Capture the cell that displays the provided text and extract its (X, Y) central coordinate. 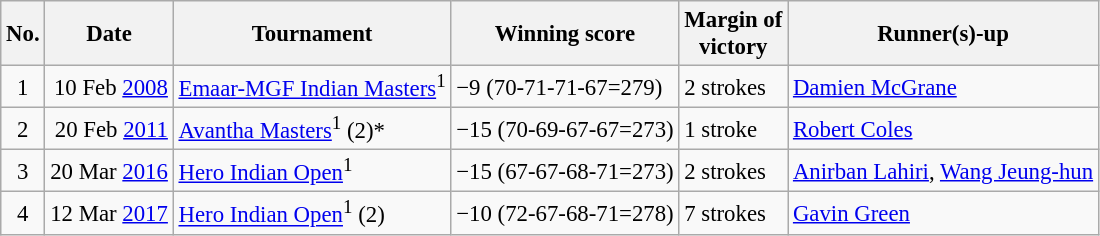
−10 (72-67-68-71=278) (565, 213)
Runner(s)-up (944, 34)
Hero Indian Open1 (2) (312, 213)
Emaar-MGF Indian Masters1 (312, 87)
−15 (67-67-68-71=273) (565, 171)
Damien McGrane (944, 87)
No. (23, 34)
20 Mar 2016 (109, 171)
10 Feb 2008 (109, 87)
1 stroke (734, 129)
3 (23, 171)
4 (23, 213)
Winning score (565, 34)
12 Mar 2017 (109, 213)
2 (23, 129)
Date (109, 34)
Margin ofvictory (734, 34)
Gavin Green (944, 213)
Tournament (312, 34)
−15 (70-69-67-67=273) (565, 129)
Anirban Lahiri, Wang Jeung-hun (944, 171)
7 strokes (734, 213)
Avantha Masters1 (2)* (312, 129)
−9 (70-71-71-67=279) (565, 87)
Robert Coles (944, 129)
20 Feb 2011 (109, 129)
Hero Indian Open1 (312, 171)
1 (23, 87)
